Scan for the cell matching the given text and deliver its [x, y] coordinate at center. 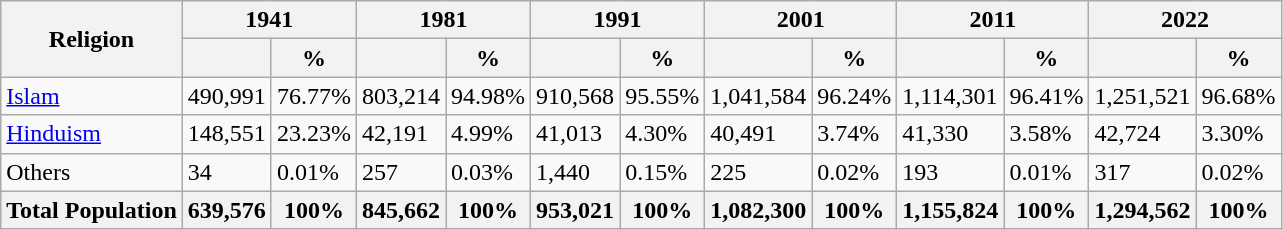
803,214 [400, 96]
4.30% [662, 134]
96.68% [1238, 96]
34 [226, 172]
2011 [993, 20]
845,662 [400, 210]
1981 [443, 20]
1991 [618, 20]
317 [1142, 172]
41,013 [576, 134]
42,191 [400, 134]
23.23% [314, 134]
953,021 [576, 210]
0.15% [662, 172]
96.24% [854, 96]
0.03% [488, 172]
Religion [92, 39]
1,251,521 [1142, 96]
3.74% [854, 134]
4.99% [488, 134]
2001 [801, 20]
1,114,301 [950, 96]
3.58% [1046, 134]
96.41% [1046, 96]
225 [758, 172]
41,330 [950, 134]
1941 [269, 20]
193 [950, 172]
3.30% [1238, 134]
Islam [92, 96]
2022 [1185, 20]
Others [92, 172]
1,041,584 [758, 96]
Hinduism [92, 134]
94.98% [488, 96]
Total Population [92, 210]
40,491 [758, 134]
148,551 [226, 134]
1,082,300 [758, 210]
76.77% [314, 96]
639,576 [226, 210]
490,991 [226, 96]
1,155,824 [950, 210]
1,294,562 [1142, 210]
1,440 [576, 172]
257 [400, 172]
42,724 [1142, 134]
95.55% [662, 96]
910,568 [576, 96]
